Scan for the cell matching the given text and deliver its [x, y] coordinate at center. 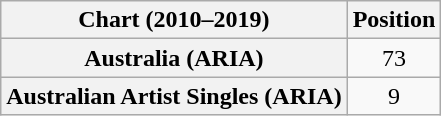
Position [394, 20]
73 [394, 58]
Chart (2010–2019) [174, 20]
9 [394, 96]
Australian Artist Singles (ARIA) [174, 96]
Australia (ARIA) [174, 58]
